Find where the given text appears and provide that cell's center as (X, Y) coordinate. 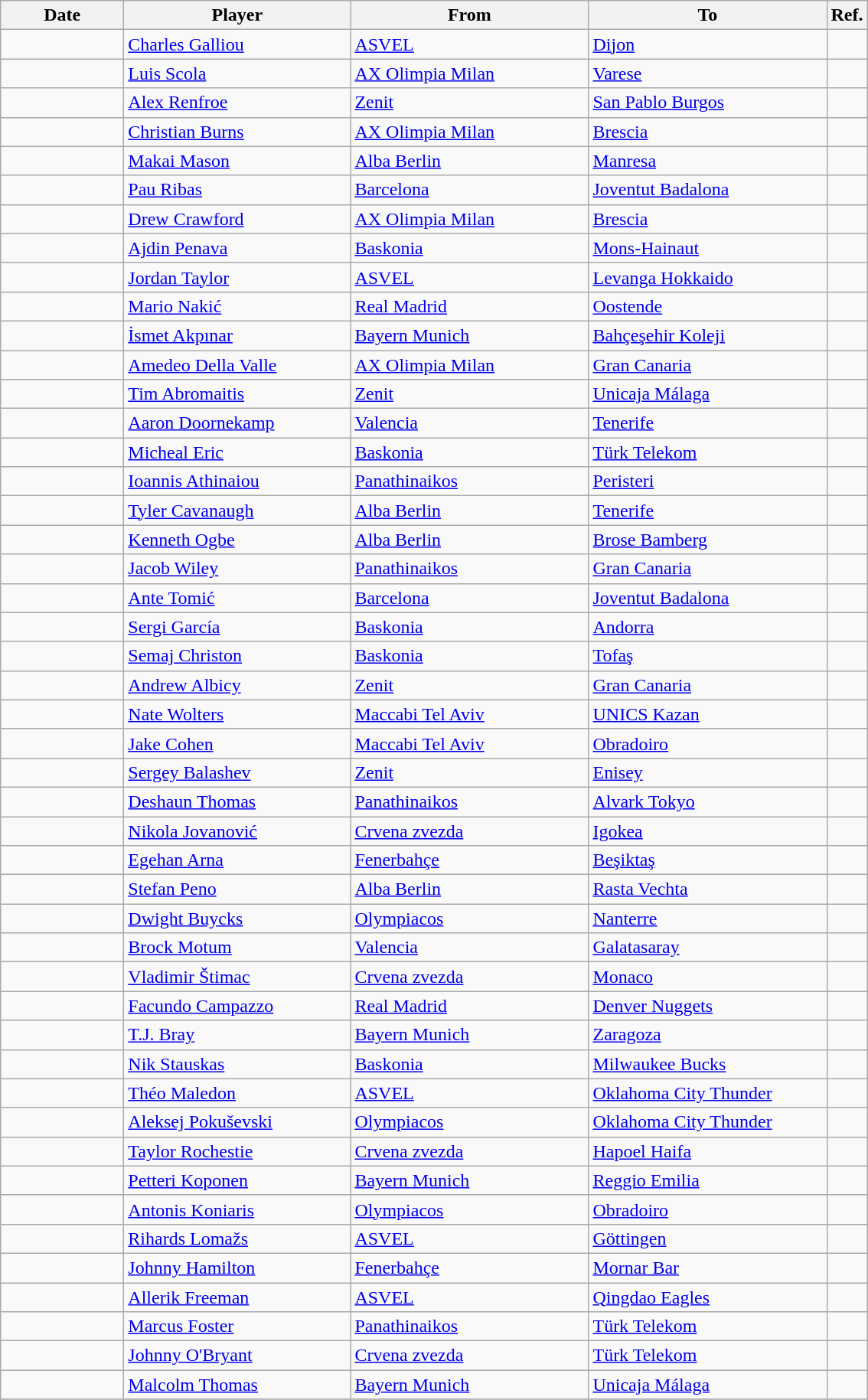
Nanterre (707, 919)
Dijon (707, 44)
Théo Maledon (237, 1093)
Andorra (707, 627)
Vladimir Štimac (237, 977)
Mons-Hainaut (707, 248)
Jake Cohen (237, 743)
Facundo Campazzo (237, 1006)
Hapoel Haifa (707, 1151)
İsmet Akpınar (237, 335)
Tofaş (707, 656)
Drew Crawford (237, 219)
Alex Renfroe (237, 103)
Galatasaray (707, 948)
Andrew Albicy (237, 685)
Micheal Eric (237, 452)
UNICS Kazan (707, 714)
Deshaun Thomas (237, 801)
Kenneth Ogbe (237, 540)
Marcus Foster (237, 1327)
Zaragoza (707, 1035)
Jordan Taylor (237, 277)
Sergi García (237, 627)
Igokea (707, 831)
Rasta Vechta (707, 889)
Semaj Christon (237, 656)
Levanga Hokkaido (707, 277)
Göttingen (707, 1238)
Pau Ribas (237, 190)
Aleksej Pokuševski (237, 1122)
T.J. Bray (237, 1035)
Tim Abromaitis (237, 394)
Malcolm Thomas (237, 1385)
Brose Bamberg (707, 540)
Luis Scola (237, 73)
Brock Motum (237, 948)
Bahçeşehir Koleji (707, 335)
Date (63, 15)
Mario Nakić (237, 306)
Beşiktaş (707, 860)
Nik Stauskas (237, 1064)
Johnny O'Bryant (237, 1356)
San Pablo Burgos (707, 103)
Jacob Wiley (237, 569)
Amedeo Della Valle (237, 365)
Johnny Hamilton (237, 1268)
Alvark Tokyo (707, 801)
Petteri Koponen (237, 1180)
Player (237, 15)
Monaco (707, 977)
Varese (707, 73)
Reggio Emilia (707, 1180)
Peristeri (707, 481)
Mornar Bar (707, 1268)
Manresa (707, 161)
Egehan Arna (237, 860)
Sergey Balashev (237, 772)
Tyler Cavanaugh (237, 511)
Ante Tomić (237, 598)
Nikola Jovanović (237, 831)
Denver Nuggets (707, 1006)
Charles Galliou (237, 44)
Milwaukee Bucks (707, 1064)
Taylor Rochestie (237, 1151)
Qingdao Eagles (707, 1297)
Stefan Peno (237, 889)
Christian Burns (237, 132)
To (707, 15)
Nate Wolters (237, 714)
Rihards Lomažs (237, 1238)
Dwight Buycks (237, 919)
Ajdin Penava (237, 248)
Aaron Doornekamp (237, 423)
Makai Mason (237, 161)
From (470, 15)
Enisey (707, 772)
Ioannis Athinaiou (237, 481)
Ref. (847, 15)
Allerik Freeman (237, 1297)
Oostende (707, 306)
Antonis Koniaris (237, 1209)
